For the text-containing cell, return its midpoint in (X, Y) coordinate format. 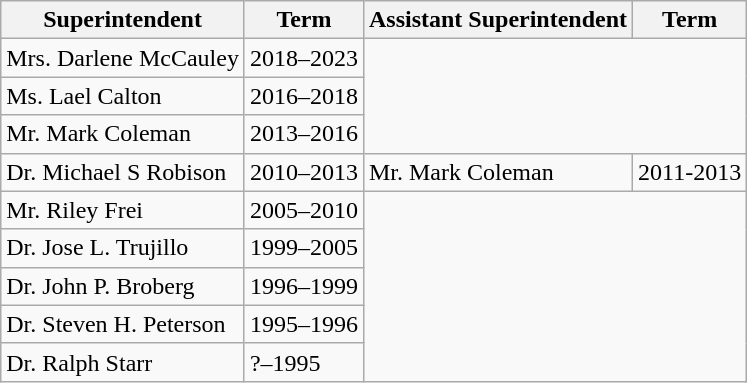
?–1995 (304, 362)
2018–2023 (304, 58)
Dr. Jose L. Trujillo (123, 248)
2010–2013 (304, 172)
1996–1999 (304, 286)
1999–2005 (304, 248)
Assistant Superintendent (498, 20)
Mr. Riley Frei (123, 210)
Superintendent (123, 20)
Mrs. Darlene McCauley (123, 58)
2005–2010 (304, 210)
1995–1996 (304, 324)
Dr. John P. Broberg (123, 286)
Dr. Steven H. Peterson (123, 324)
Dr. Michael S Robison (123, 172)
Ms. Lael Calton (123, 96)
2011-2013 (690, 172)
2016–2018 (304, 96)
Dr. Ralph Starr (123, 362)
2013–2016 (304, 134)
